Determine the [X, Y] coordinate at the center of the cell enclosing the given text.  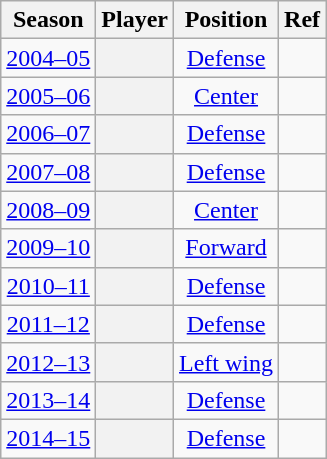
Season [48, 20]
Forward [226, 248]
2005–06 [48, 96]
2008–09 [48, 210]
2011–12 [48, 324]
Position [226, 20]
Player [135, 20]
2010–11 [48, 286]
2004–05 [48, 58]
2006–07 [48, 134]
2014–15 [48, 438]
Ref [302, 20]
2012–13 [48, 362]
2013–14 [48, 400]
2007–08 [48, 172]
2009–10 [48, 248]
Left wing [226, 362]
